Pinpoint the cell where the given text exists, returning its (X, Y) midpoint coordinate. 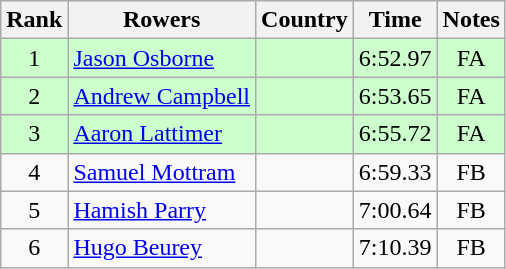
6 (34, 248)
5 (34, 210)
Andrew Campbell (162, 96)
Hugo Beurey (162, 248)
Samuel Mottram (162, 172)
4 (34, 172)
6:55.72 (395, 134)
7:10.39 (395, 248)
1 (34, 58)
6:59.33 (395, 172)
Rowers (162, 20)
7:00.64 (395, 210)
Jason Osborne (162, 58)
6:53.65 (395, 96)
Aaron Lattimer (162, 134)
3 (34, 134)
Rank (34, 20)
6:52.97 (395, 58)
2 (34, 96)
Country (305, 20)
Time (395, 20)
Hamish Parry (162, 210)
Notes (471, 20)
